Determine the [X, Y] coordinate at the center of the cell enclosing the given text.  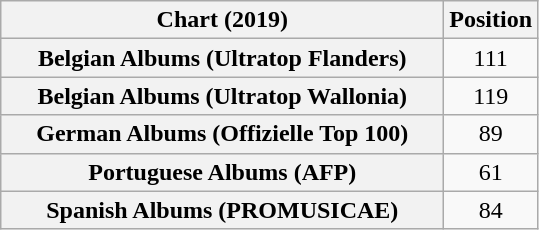
84 [491, 210]
Belgian Albums (Ultratop Flanders) [222, 58]
89 [491, 134]
German Albums (Offizielle Top 100) [222, 134]
Spanish Albums (PROMUSICAE) [222, 210]
Position [491, 20]
Portuguese Albums (AFP) [222, 172]
Chart (2019) [222, 20]
111 [491, 58]
Belgian Albums (Ultratop Wallonia) [222, 96]
119 [491, 96]
61 [491, 172]
